Capture the cell that displays the provided text and extract its [X, Y] central coordinate. 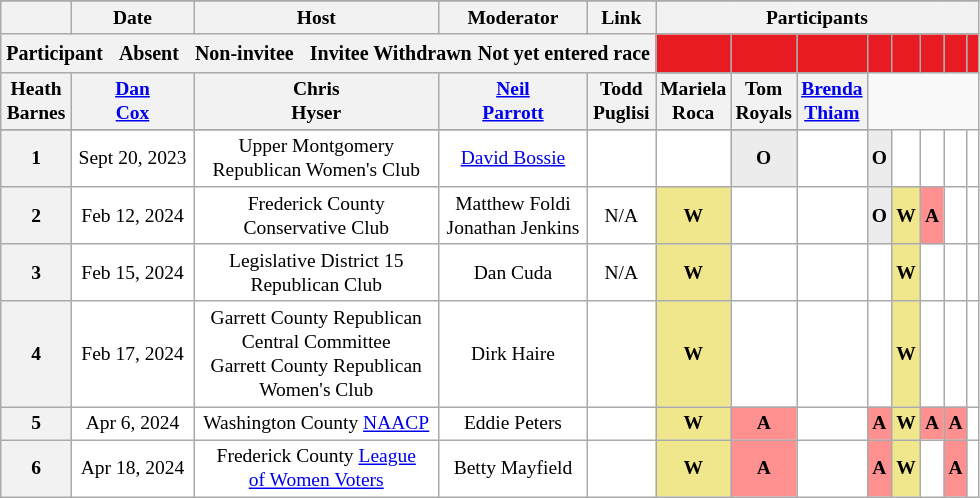
ToddPuglisi [622, 100]
Eddie Peters [513, 422]
Dirk Haire [513, 354]
Legislative District 15Republican Club [316, 272]
Dan Cuda [513, 272]
Link [622, 18]
ChrisHyser [316, 100]
1 [36, 158]
Frederick County Leagueof Women Voters [316, 468]
Apr 6, 2024 [132, 422]
Upper MontgomeryRepublican Women's Club [316, 158]
MarielaRoca [694, 100]
Apr 18, 2024 [132, 468]
Betty Mayfield [513, 468]
Host [316, 18]
Participants [818, 18]
Moderator [513, 18]
Frederick CountyConservative Club [316, 216]
5 [36, 422]
HeathBarnes [36, 100]
Washington County NAACP [316, 422]
Sept 20, 2023 [132, 158]
6 [36, 468]
TomRoyals [764, 100]
NeilParrott [513, 100]
BrendaThiam [832, 100]
Garrett County RepublicanCentral CommitteeGarrett County RepublicanWomen's Club [316, 354]
2 [36, 216]
Feb 17, 2024 [132, 354]
Feb 12, 2024 [132, 216]
DanCox [132, 100]
Participant Absent Non-invitee Invitee Withdrawn Not yet entered race [328, 53]
Date [132, 18]
3 [36, 272]
David Bossie [513, 158]
Matthew FoldiJonathan Jenkins [513, 216]
4 [36, 354]
Feb 15, 2024 [132, 272]
